Locate the cell with the specified text and output its (X, Y) center coordinate. 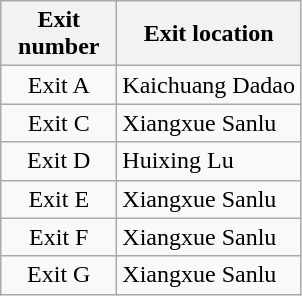
Exit D (59, 161)
Exit number (59, 34)
Exit G (59, 275)
Huixing Lu (209, 161)
Kaichuang Dadao (209, 85)
Exit location (209, 34)
Exit A (59, 85)
Exit C (59, 123)
Exit E (59, 199)
Exit F (59, 237)
